For the text-containing cell, return its midpoint in (X, Y) coordinate format. 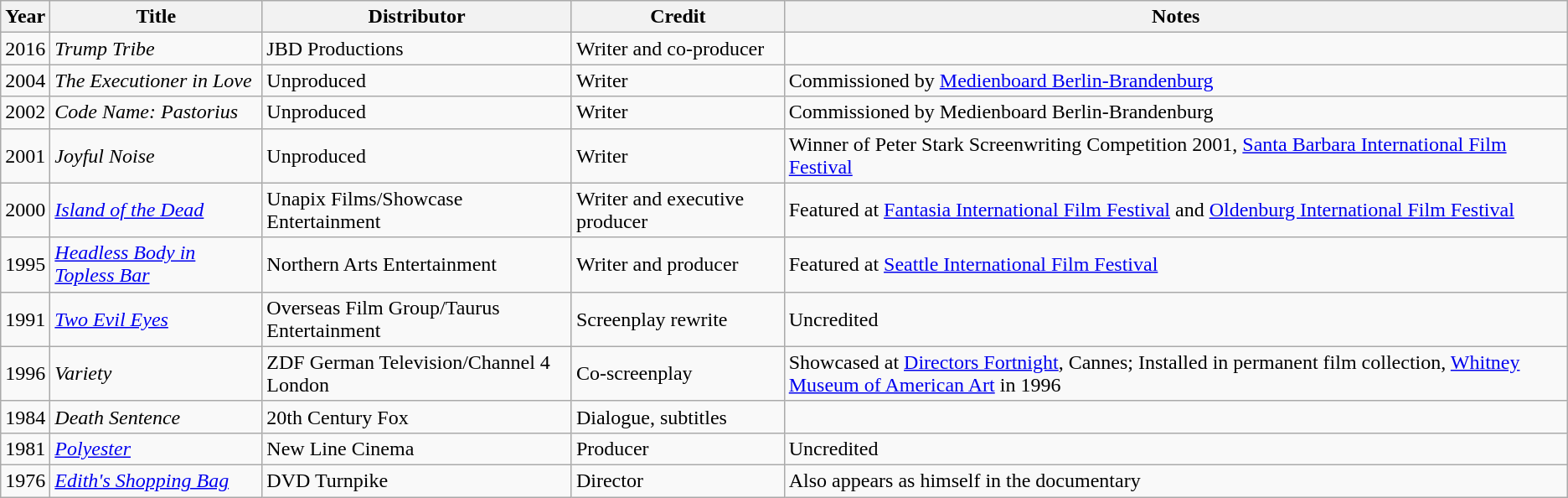
Year (25, 17)
2002 (25, 112)
Featured at Fantasia International Film Festival and Oldenburg International Film Festival (1176, 210)
Director (678, 480)
Variety (156, 374)
Code Name: Pastorius (156, 112)
Polyester (156, 449)
Producer (678, 449)
2001 (25, 156)
Co-screenplay (678, 374)
Screenplay rewrite (678, 319)
Writer and producer (678, 265)
Dialogue, subtitles (678, 417)
Winner of Peter Stark Screenwriting Competition 2001, Santa Barbara International Film Festival (1176, 156)
DVD Turnpike (417, 480)
2004 (25, 80)
ZDF German Television/Channel 4 London (417, 374)
2000 (25, 210)
Notes (1176, 17)
JBD Productions (417, 49)
Trump Tribe (156, 49)
Overseas Film Group/Taurus Entertainment (417, 319)
1984 (25, 417)
Writer and co-producer (678, 49)
1991 (25, 319)
Headless Body in Topless Bar (156, 265)
1976 (25, 480)
Edith's Shopping Bag (156, 480)
2016 (25, 49)
Joyful Noise (156, 156)
1995 (25, 265)
Death Sentence (156, 417)
Writer and executive producer (678, 210)
Unapix Films/Showcase Entertainment (417, 210)
Two Evil Eyes (156, 319)
1981 (25, 449)
Distributor (417, 17)
1996 (25, 374)
Island of the Dead (156, 210)
Also appears as himself in the documentary (1176, 480)
Title (156, 17)
Northern Arts Entertainment (417, 265)
New Line Cinema (417, 449)
The Executioner in Love (156, 80)
Featured at Seattle International Film Festival (1176, 265)
20th Century Fox (417, 417)
Showcased at Directors Fortnight, Cannes; Installed in permanent film collection, Whitney Museum of American Art in 1996 (1176, 374)
Credit (678, 17)
